Determine the [X, Y] coordinate at the center of the cell enclosing the given text.  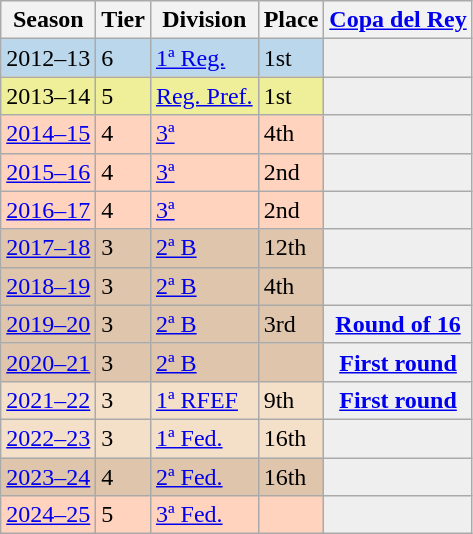
2021–22 [48, 400]
2013–14 [48, 96]
2014–15 [48, 134]
9th [291, 400]
2015–16 [48, 172]
2012–13 [48, 58]
2017–18 [48, 248]
2022–23 [48, 438]
Tier [124, 20]
Copa del Rey [398, 20]
2024–25 [48, 515]
12th [291, 248]
2023–24 [48, 477]
Division [204, 20]
Place [291, 20]
Season [48, 20]
Reg. Pref. [204, 96]
2018–19 [48, 286]
2016–17 [48, 210]
3ª Fed. [204, 515]
1ª RFEF [204, 400]
3rd [291, 324]
2ª Fed. [204, 477]
1ª Fed. [204, 438]
2020–21 [48, 362]
1ª Reg. [204, 58]
6 [124, 58]
2019–20 [48, 324]
Round of 16 [398, 324]
